From the cell containing the given text, extract its center point as (x, y) coordinate. 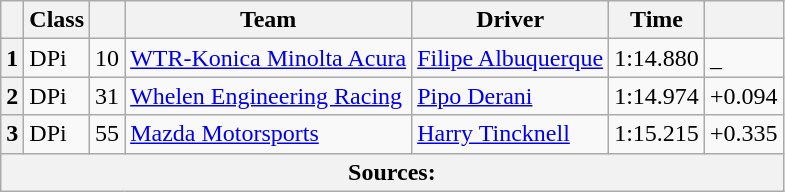
Whelen Engineering Racing (268, 96)
31 (108, 96)
1:14.974 (657, 96)
Time (657, 20)
Class (57, 20)
+0.094 (744, 96)
Sources: (392, 172)
Team (268, 20)
_ (744, 58)
Harry Tincknell (510, 134)
Mazda Motorsports (268, 134)
10 (108, 58)
Filipe Albuquerque (510, 58)
+0.335 (744, 134)
Pipo Derani (510, 96)
1 (12, 58)
3 (12, 134)
WTR-Konica Minolta Acura (268, 58)
2 (12, 96)
55 (108, 134)
1:14.880 (657, 58)
Driver (510, 20)
1:15.215 (657, 134)
